Provide the [X, Y] coordinate of the cell's center where the given text is located.  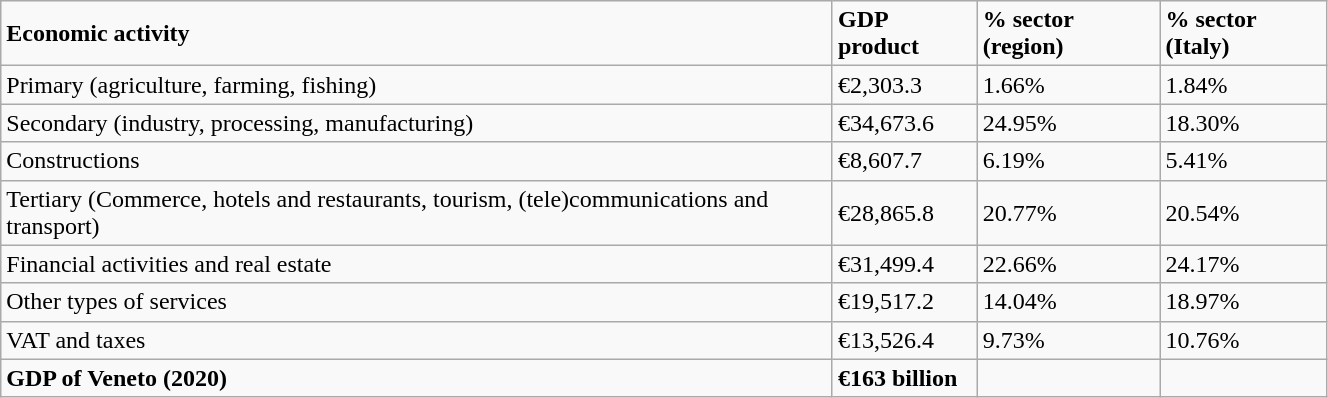
GDP product [904, 34]
Other types of services [417, 302]
1.84% [1244, 85]
€2,303.3 [904, 85]
Tertiary (Commerce, hotels and restaurants, tourism, (tele)communications and transport) [417, 212]
VAT and taxes [417, 340]
1.66% [1068, 85]
5.41% [1244, 161]
GDP of Veneto (2020) [417, 378]
9.73% [1068, 340]
€13,526.4 [904, 340]
Secondary (industry, processing, manufacturing) [417, 123]
14.04% [1068, 302]
% sector (region) [1068, 34]
10.76% [1244, 340]
24.17% [1244, 264]
€28,865.8 [904, 212]
20.77% [1068, 212]
22.66% [1068, 264]
6.19% [1068, 161]
€19,517.2 [904, 302]
Financial activities and real estate [417, 264]
€31,499.4 [904, 264]
24.95% [1068, 123]
20.54% [1244, 212]
€163 billion [904, 378]
€8,607.7 [904, 161]
18.30% [1244, 123]
18.97% [1244, 302]
Economic activity [417, 34]
% sector (Italy) [1244, 34]
Primary (agriculture, farming, fishing) [417, 85]
€34,673.6 [904, 123]
Constructions [417, 161]
